For the text-containing cell, return its midpoint in [X, Y] coordinate format. 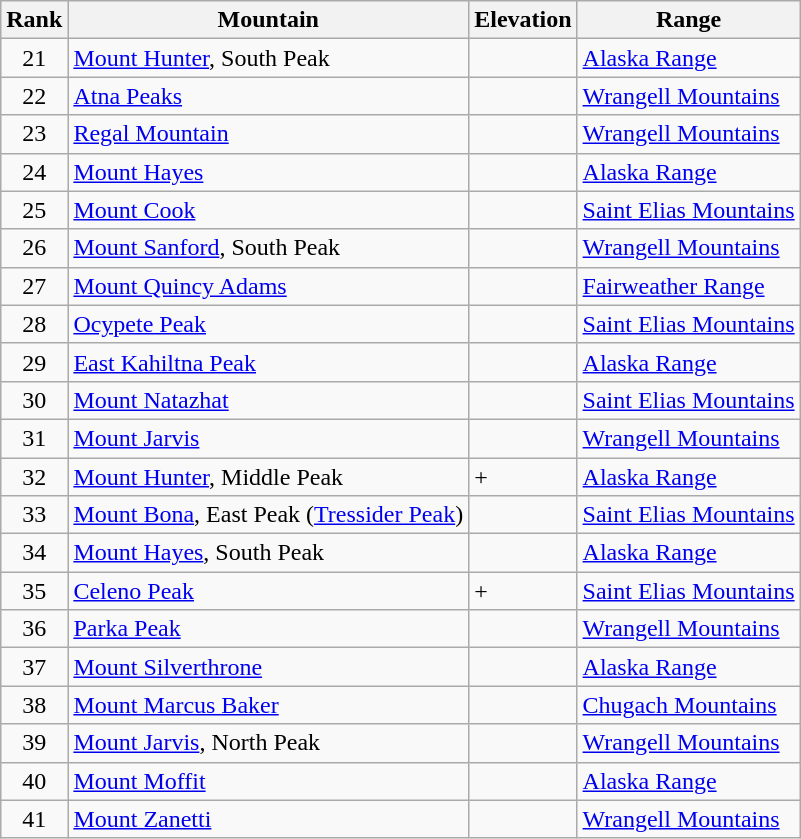
27 [34, 286]
Mount Silverthrone [268, 667]
Parka Peak [268, 629]
Mountain [268, 20]
Mount Marcus Baker [268, 705]
Regal Mountain [268, 134]
39 [34, 743]
40 [34, 781]
Celeno Peak [268, 591]
28 [34, 324]
Mount Natazhat [268, 400]
Fairweather Range [688, 286]
37 [34, 667]
41 [34, 819]
Mount Hunter, South Peak [268, 58]
Mount Hayes, South Peak [268, 553]
Atna Peaks [268, 96]
Mount Hunter, Middle Peak [268, 477]
Mount Sanford, South Peak [268, 248]
Mount Jarvis [268, 438]
Mount Bona, East Peak (Tressider Peak) [268, 515]
35 [34, 591]
34 [34, 553]
Mount Jarvis, North Peak [268, 743]
Mount Zanetti [268, 819]
Range [688, 20]
36 [34, 629]
32 [34, 477]
Chugach Mountains [688, 705]
30 [34, 400]
33 [34, 515]
Elevation [523, 20]
24 [34, 172]
38 [34, 705]
Mount Quincy Adams [268, 286]
Mount Cook [268, 210]
Mount Moffit [268, 781]
Ocypete Peak [268, 324]
East Kahiltna Peak [268, 362]
Rank [34, 20]
29 [34, 362]
Mount Hayes [268, 172]
25 [34, 210]
31 [34, 438]
22 [34, 96]
23 [34, 134]
21 [34, 58]
26 [34, 248]
